Search for the cell housing the specified text and yield its [X, Y] center coordinate. 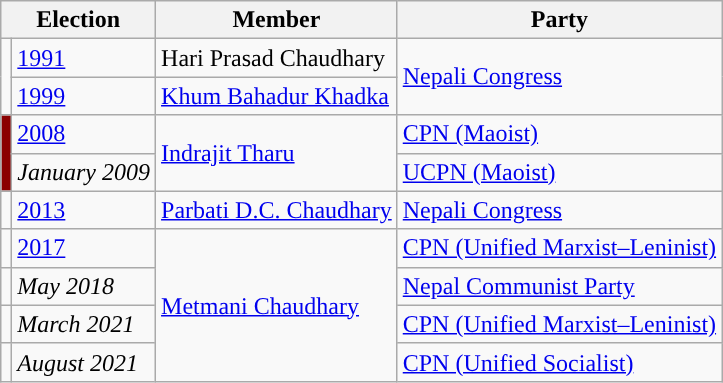
1991 [84, 58]
Khum Bahadur Khadka [277, 96]
March 2021 [84, 324]
2008 [84, 134]
Indrajit Tharu [277, 153]
Nepal Communist Party [559, 286]
January 2009 [84, 172]
Election [78, 20]
CPN (Maoist) [559, 134]
UCPN (Maoist) [559, 172]
Member [277, 20]
CPN (Unified Socialist) [559, 362]
1999 [84, 96]
Hari Prasad Chaudhary [277, 58]
Metmani Chaudhary [277, 305]
Parbati D.C. Chaudhary [277, 210]
May 2018 [84, 286]
Party [559, 20]
2017 [84, 248]
2013 [84, 210]
August 2021 [84, 362]
